Determine the (x, y) coordinate at the center of the cell enclosing the given text.  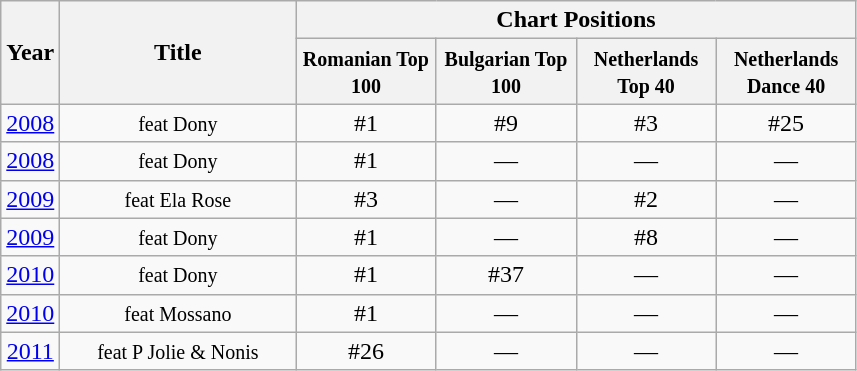
#26 (366, 351)
#8 (646, 237)
Netherlands Top 40 (646, 72)
Year (30, 52)
#25 (786, 123)
#37 (506, 275)
feat P Jolie & Nonis (178, 351)
feat Mossano (178, 313)
Romanian Top 100 (366, 72)
Netherlands Dance 40 (786, 72)
Chart Positions (576, 20)
#9 (506, 123)
Bulgarian Top 100 (506, 72)
feat Ela Rose (178, 199)
2011 (30, 351)
#2 (646, 199)
Title (178, 52)
